Locate the cell with the specified text and output its [x, y] center coordinate. 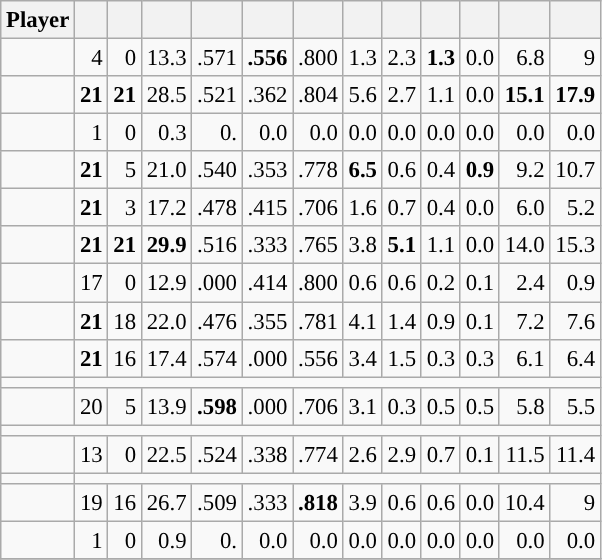
.540 [217, 170]
.778 [318, 170]
22.0 [166, 321]
.781 [318, 321]
5.6 [362, 95]
.598 [217, 406]
28.5 [166, 95]
15.3 [575, 245]
29.9 [166, 245]
6.0 [524, 208]
.415 [267, 208]
13 [92, 455]
.804 [318, 95]
3.8 [362, 245]
.478 [217, 208]
3.9 [362, 503]
14.0 [524, 245]
17.4 [166, 358]
17.2 [166, 208]
22.5 [166, 455]
11.4 [575, 455]
0.2 [440, 283]
.571 [217, 58]
3.4 [362, 358]
2.6 [362, 455]
17 [92, 283]
3.1 [362, 406]
.509 [217, 503]
13.9 [166, 406]
1.6 [362, 208]
6.1 [524, 358]
.476 [217, 321]
1.4 [402, 321]
17.9 [575, 95]
6.5 [362, 170]
.774 [318, 455]
.353 [267, 170]
.818 [318, 503]
5.5 [575, 406]
6.8 [524, 58]
.362 [267, 95]
.574 [217, 358]
12.9 [166, 283]
Player [38, 20]
.338 [267, 455]
.521 [217, 95]
5.2 [575, 208]
7.2 [524, 321]
13.3 [166, 58]
20 [92, 406]
.414 [267, 283]
19 [92, 503]
3 [124, 208]
.355 [267, 321]
9.2 [524, 170]
5.1 [402, 245]
6.4 [575, 358]
11.5 [524, 455]
26.7 [166, 503]
2.9 [402, 455]
21.0 [166, 170]
.516 [217, 245]
4 [92, 58]
2.4 [524, 283]
2.7 [402, 95]
18 [124, 321]
.524 [217, 455]
1.5 [402, 358]
5.8 [524, 406]
10.4 [524, 503]
15.1 [524, 95]
2.3 [402, 58]
.765 [318, 245]
10.7 [575, 170]
4.1 [362, 321]
7.6 [575, 321]
